For the text-containing cell, return its midpoint in (x, y) coordinate format. 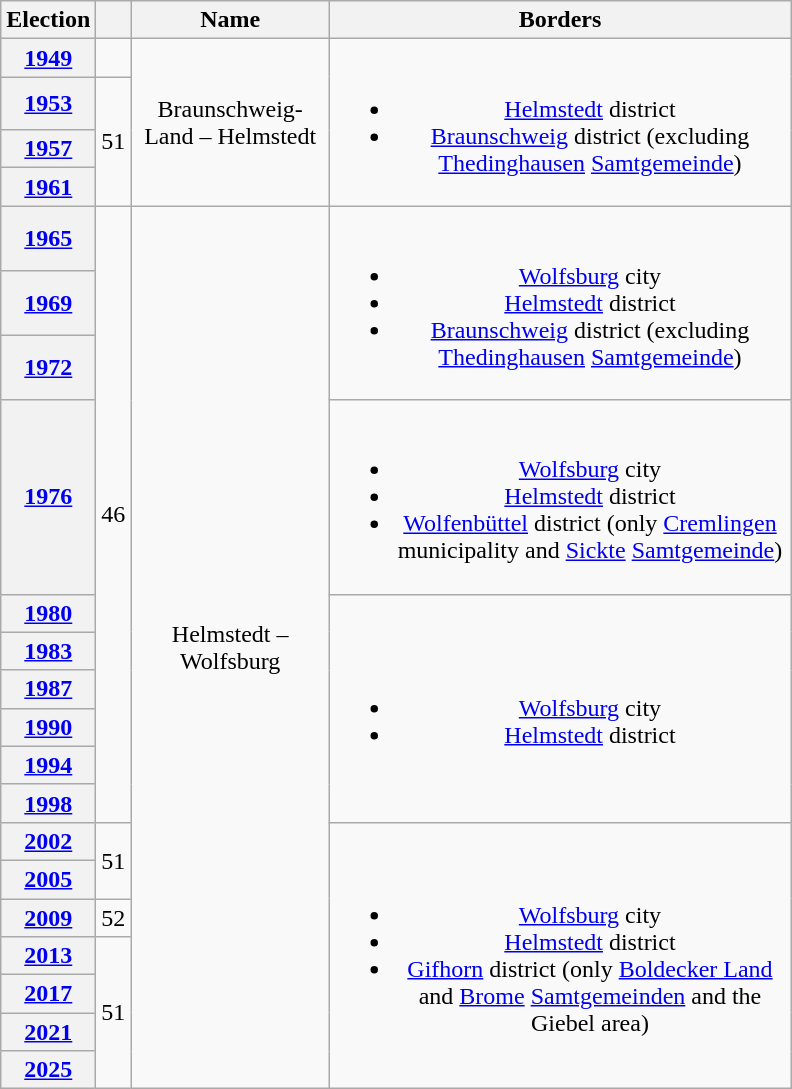
Name (230, 20)
1961 (48, 187)
Wolfsburg cityHelmstedt districtWolfenbüttel district (only Cremlingen municipality and Sickte Samtgemeinde) (560, 497)
1976 (48, 497)
1998 (48, 803)
1965 (48, 238)
2025 (48, 1070)
Election (48, 20)
52 (114, 917)
1969 (48, 304)
1980 (48, 613)
1972 (48, 368)
Wolfsburg cityHelmstedt districtBraunschweig district (excluding Thedinghausen Samtgemeinde) (560, 303)
Helmstedt districtBraunschweig district (excluding Thedinghausen Samtgemeinde) (560, 122)
Wolfsburg cityHelmstedt districtGifhorn district (only Boldecker Land and Brome Samtgemeinden and the Giebel area) (560, 955)
2013 (48, 956)
1990 (48, 727)
Wolfsburg cityHelmstedt district (560, 708)
1987 (48, 689)
1957 (48, 149)
1953 (48, 104)
Braunschweig-Land – Helmstedt (230, 122)
2021 (48, 1032)
1949 (48, 58)
1983 (48, 651)
Borders (560, 20)
46 (114, 514)
2005 (48, 879)
2009 (48, 917)
1994 (48, 765)
2002 (48, 841)
2017 (48, 994)
Helmstedt – Wolfsburg (230, 648)
